Output the (X, Y) coordinate of the center of the cell containing the given text.  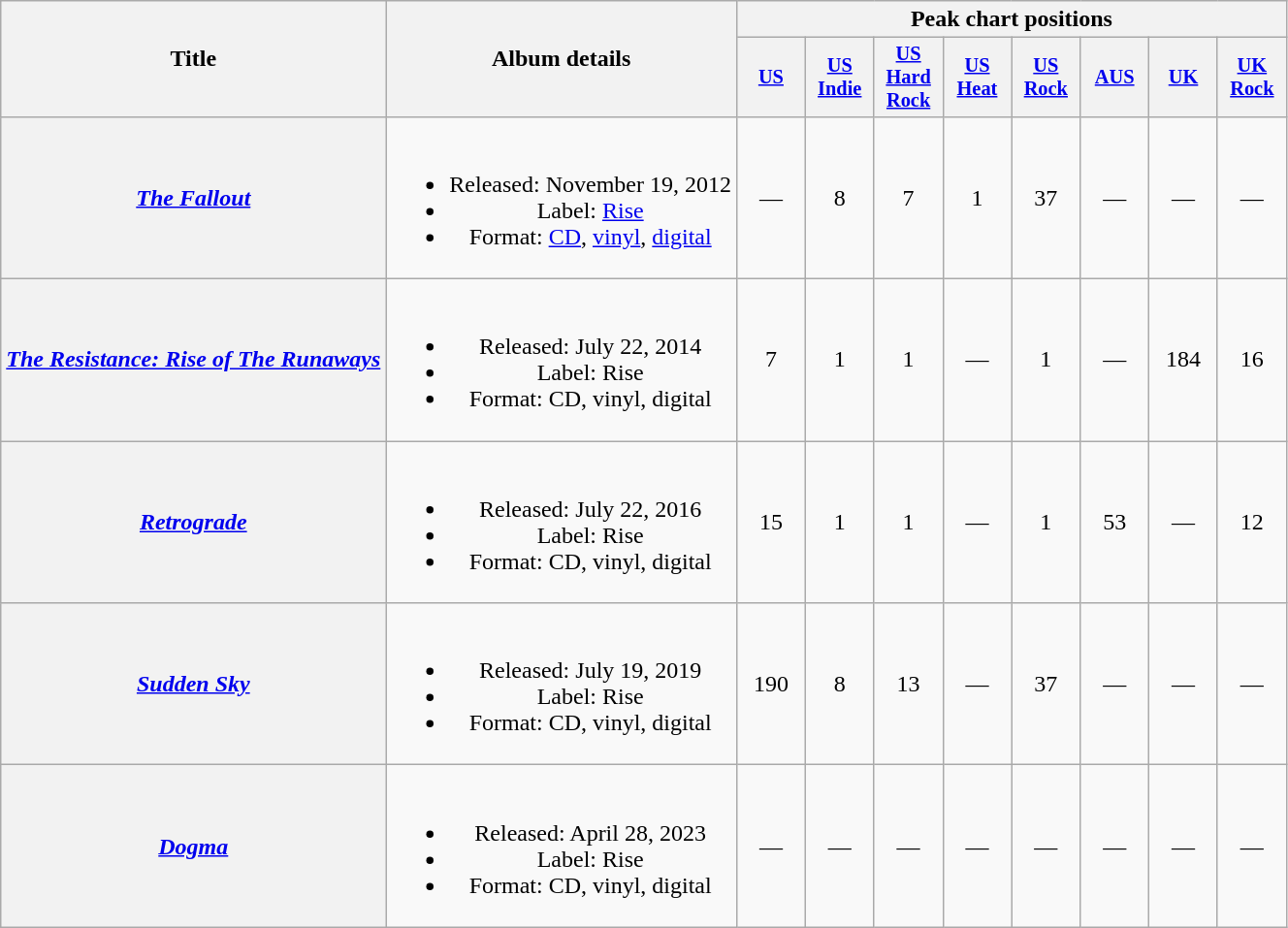
Retrograde (194, 522)
184 (1183, 361)
AUS (1115, 78)
Album details (562, 59)
UK (1183, 78)
USHeat (978, 78)
Title (194, 59)
USHard Rock (908, 78)
53 (1115, 522)
12 (1251, 522)
16 (1251, 361)
Released: July 19, 2019Label: RiseFormat: CD, vinyl, digital (562, 685)
UK Rock (1251, 78)
Released: April 28, 2023Label: RiseFormat: CD, vinyl, digital (562, 846)
Dogma (194, 846)
13 (908, 685)
USIndie (840, 78)
Sudden Sky (194, 685)
Released: July 22, 2014Label: RiseFormat: CD, vinyl, digital (562, 361)
190 (770, 685)
15 (770, 522)
US (770, 78)
USRock (1046, 78)
The Fallout (194, 198)
The Resistance: Rise of The Runaways (194, 361)
Released: November 19, 2012Label: RiseFormat: CD, vinyl, digital (562, 198)
Peak chart positions (1011, 19)
Released: July 22, 2016Label: RiseFormat: CD, vinyl, digital (562, 522)
